Output the (x, y) coordinate of the center of the cell containing the given text.  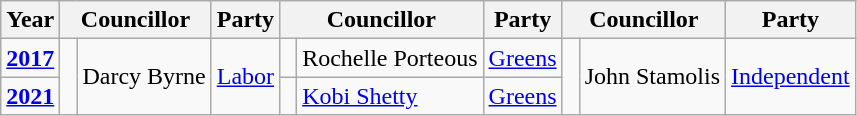
Rochelle Porteous (390, 58)
Labor (245, 77)
Darcy Byrne (144, 77)
Year (30, 20)
John Stamolis (652, 77)
2017 (30, 58)
Independent (791, 77)
Kobi Shetty (390, 96)
2021 (30, 96)
